Capture the cell that displays the provided text and extract its [x, y] central coordinate. 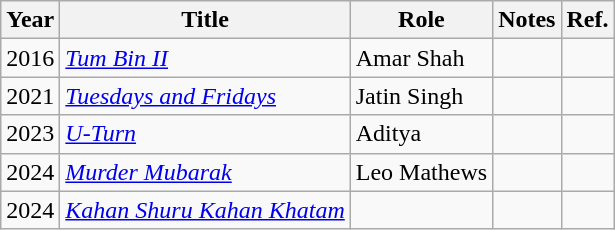
Role [421, 20]
Notes [527, 20]
Jatin Singh [421, 96]
Aditya [421, 134]
Leo Mathews [421, 172]
Year [30, 20]
Tuesdays and Fridays [205, 96]
U-Turn [205, 134]
Ref. [588, 20]
Murder Mubarak [205, 172]
Kahan Shuru Kahan Khatam [205, 210]
Amar Shah [421, 58]
2021 [30, 96]
Title [205, 20]
2016 [30, 58]
2023 [30, 134]
Tum Bin II [205, 58]
